Output the [x, y] coordinate of the center of the cell containing the given text.  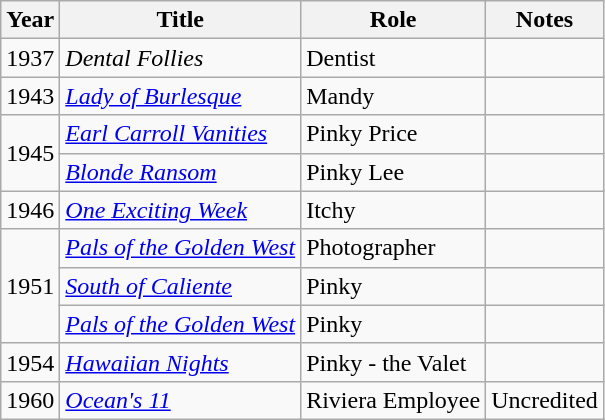
Ocean's 11 [180, 400]
Itchy [394, 210]
Year [30, 20]
Notes [545, 20]
Photographer [394, 248]
Earl Carroll Vanities [180, 134]
Title [180, 20]
1943 [30, 96]
Hawaiian Nights [180, 362]
Dental Follies [180, 58]
1960 [30, 400]
1946 [30, 210]
1945 [30, 153]
Pinky - the Valet [394, 362]
South of Caliente [180, 286]
One Exciting Week [180, 210]
Blonde Ransom [180, 172]
Uncredited [545, 400]
Pinky Lee [394, 172]
1954 [30, 362]
1951 [30, 286]
Lady of Burlesque [180, 96]
Mandy [394, 96]
Role [394, 20]
Riviera Employee [394, 400]
Dentist [394, 58]
Pinky Price [394, 134]
1937 [30, 58]
